Identify which cell holds the provided text, then report its (x, y) central coordinate. 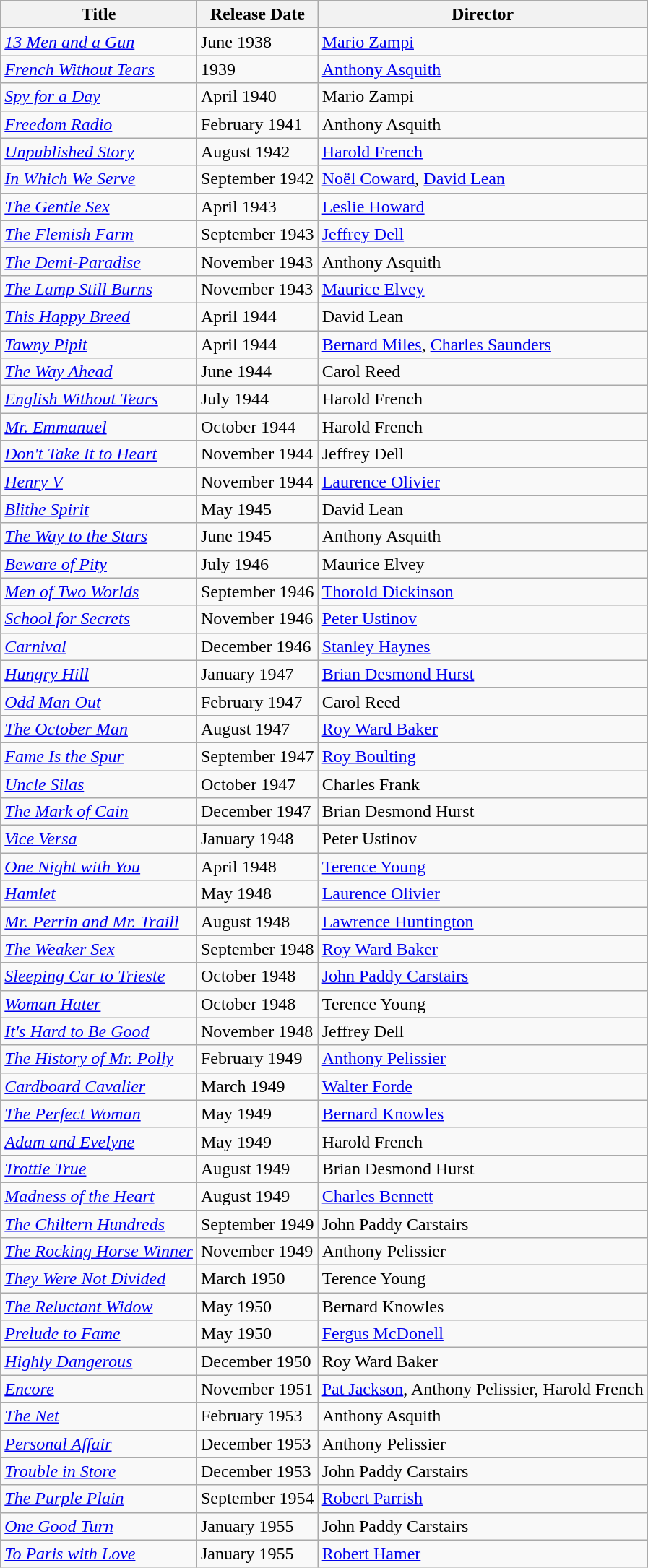
The Gentle Sex (99, 207)
The Reluctant Widow (99, 1307)
May 1948 (257, 894)
Cardboard Cavalier (99, 1086)
March 1950 (257, 1279)
Henry V (99, 482)
The History of Mr. Polly (99, 1059)
Trottie True (99, 1169)
February 1947 (257, 701)
Odd Man Out (99, 701)
June 1945 (257, 537)
November 1949 (257, 1252)
July 1946 (257, 564)
The Demi-Paradise (99, 261)
One Good Turn (99, 1526)
Unpublished Story (99, 152)
Title (99, 14)
Release Date (257, 14)
Charles Frank (483, 784)
September 1948 (257, 949)
Highly Dangerous (99, 1361)
Freedom Radio (99, 124)
This Happy Breed (99, 316)
Hungry Hill (99, 674)
Blithe Spirit (99, 509)
Prelude to Fame (99, 1334)
November 1946 (257, 619)
Vice Versa (99, 839)
Personal Affair (99, 1444)
The Purple Plain (99, 1499)
French Without Tears (99, 69)
The Lamp Still Burns (99, 289)
Men of Two Worlds (99, 592)
December 1946 (257, 646)
December 1947 (257, 812)
Carnival (99, 646)
Adam and Evelyne (99, 1141)
September 1947 (257, 756)
April 1940 (257, 97)
13 Men and a Gun (99, 42)
Trouble in Store (99, 1471)
August 1948 (257, 922)
Leslie Howard (483, 207)
September 1949 (257, 1224)
The Chiltern Hundreds (99, 1224)
The Mark of Cain (99, 812)
Charles Bennett (483, 1196)
Uncle Silas (99, 784)
Pat Jackson, Anthony Pelissier, Harold French (483, 1389)
August 1947 (257, 729)
Noël Coward, David Lean (483, 179)
One Night with You (99, 867)
In Which We Serve (99, 179)
August 1942 (257, 152)
Madness of the Heart (99, 1196)
Woman Hater (99, 1004)
October 1944 (257, 427)
Tawny Pipit (99, 345)
February 1953 (257, 1416)
The October Man (99, 729)
September 1943 (257, 234)
Robert Hamer (483, 1554)
Bernard Miles, Charles Saunders (483, 345)
September 1942 (257, 179)
Roy Boulting (483, 756)
Fame Is the Spur (99, 756)
September 1954 (257, 1499)
The Perfect Woman (99, 1114)
Hamlet (99, 894)
February 1949 (257, 1059)
June 1938 (257, 42)
Mr. Perrin and Mr. Traill (99, 922)
Walter Forde (483, 1086)
The Flemish Farm (99, 234)
The Weaker Sex (99, 949)
Mr. Emmanuel (99, 427)
Thorold Dickinson (483, 592)
It's Hard to Be Good (99, 1031)
The Way Ahead (99, 372)
School for Secrets (99, 619)
June 1944 (257, 372)
Beware of Pity (99, 564)
April 1943 (257, 207)
English Without Tears (99, 399)
February 1941 (257, 124)
1939 (257, 69)
April 1948 (257, 867)
December 1950 (257, 1361)
Director (483, 14)
Don't Take It to Heart (99, 454)
November 1948 (257, 1031)
Stanley Haynes (483, 646)
To Paris with Love (99, 1554)
March 1949 (257, 1086)
Robert Parrish (483, 1499)
July 1944 (257, 399)
November 1951 (257, 1389)
Spy for a Day (99, 97)
January 1948 (257, 839)
Encore (99, 1389)
The Net (99, 1416)
October 1947 (257, 784)
May 1945 (257, 509)
January 1947 (257, 674)
Sleeping Car to Trieste (99, 976)
Fergus McDonell (483, 1334)
Lawrence Huntington (483, 922)
September 1946 (257, 592)
The Rocking Horse Winner (99, 1252)
They Were Not Divided (99, 1279)
The Way to the Stars (99, 537)
